From the cell containing the given text, extract its center point as (x, y) coordinate. 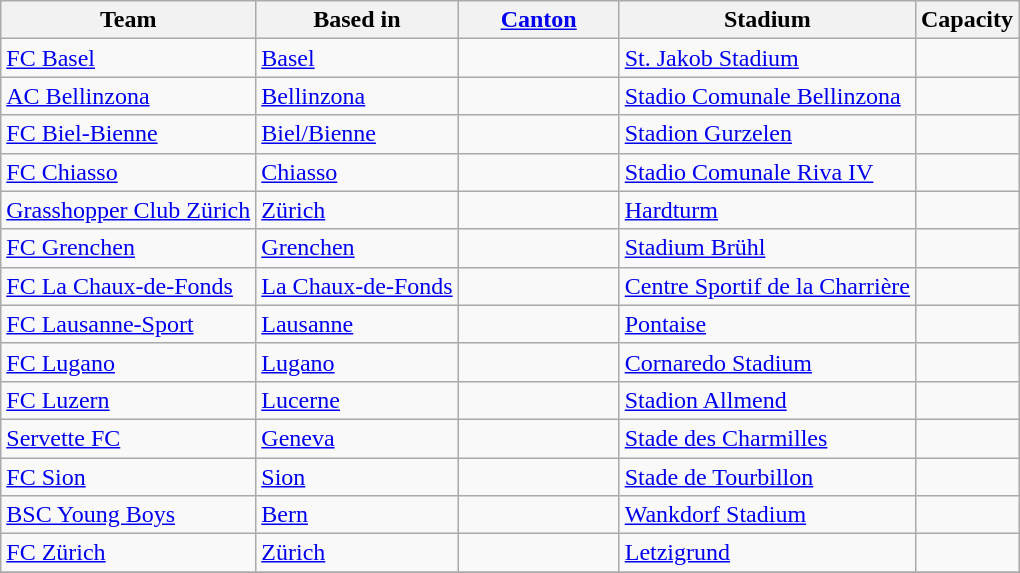
Stadio Comunale Bellinzona (767, 96)
Grenchen (357, 248)
Stadion Allmend (767, 400)
FC Biel-Bienne (128, 134)
Lucerne (357, 400)
Biel/Bienne (357, 134)
Pontaise (767, 324)
Stadium Brühl (767, 248)
La Chaux-de-Fonds (357, 286)
Stade de Tourbillon (767, 477)
FC Lugano (128, 362)
FC Chiasso (128, 172)
Bellinzona (357, 96)
Wankdorf Stadium (767, 515)
FC Lausanne-Sport (128, 324)
BSC Young Boys (128, 515)
Servette FC (128, 438)
Geneva (357, 438)
Stade des Charmilles (767, 438)
St. Jakob Stadium (767, 58)
Lugano (357, 362)
FC La Chaux-de-Fonds (128, 286)
FC Sion (128, 477)
Hardturm (767, 210)
Sion (357, 477)
FC Grenchen (128, 248)
Chiasso (357, 172)
Capacity (966, 20)
Stadio Comunale Riva IV (767, 172)
AC Bellinzona (128, 96)
Grasshopper Club Zürich (128, 210)
Canton (538, 20)
Lausanne (357, 324)
Cornaredo Stadium (767, 362)
Basel (357, 58)
Stadion Gurzelen (767, 134)
Stadium (767, 20)
FC Zürich (128, 553)
FC Luzern (128, 400)
Based in (357, 20)
Bern (357, 515)
FC Basel (128, 58)
Team (128, 20)
Centre Sportif de la Charrière (767, 286)
Letzigrund (767, 553)
